Locate the cell with the specified text and output its (X, Y) center coordinate. 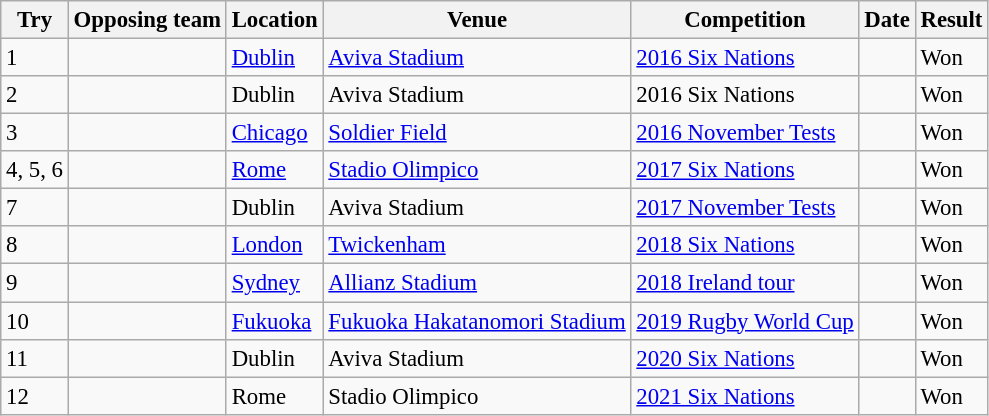
12 (35, 396)
Competition (745, 20)
8 (35, 245)
2018 Ireland tour (745, 283)
Fukuoka (274, 321)
Opposing team (147, 20)
4, 5, 6 (35, 170)
9 (35, 283)
2017 Six Nations (745, 170)
Sydney (274, 283)
2019 Rugby World Cup (745, 321)
3 (35, 133)
Twickenham (477, 245)
1 (35, 58)
2020 Six Nations (745, 358)
Fukuoka Hakatanomori Stadium (477, 321)
Soldier Field (477, 133)
Venue (477, 20)
Result (952, 20)
2017 November Tests (745, 208)
2021 Six Nations (745, 396)
Allianz Stadium (477, 283)
7 (35, 208)
2 (35, 95)
10 (35, 321)
2018 Six Nations (745, 245)
Chicago (274, 133)
Try (35, 20)
2016 November Tests (745, 133)
11 (35, 358)
Location (274, 20)
Date (887, 20)
London (274, 245)
